Locate the cell with the specified text and output its (x, y) center coordinate. 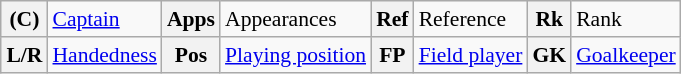
Field player (471, 55)
Apps (191, 19)
GK (549, 55)
Playing position (296, 55)
(C) (24, 19)
Captain (104, 19)
Rank (626, 19)
Rk (549, 19)
Pos (191, 55)
Ref (392, 19)
L/R (24, 55)
Appearances (296, 19)
Reference (471, 19)
Goalkeeper (626, 55)
FP (392, 55)
Handedness (104, 55)
